Locate the cell with the specified text and output its [x, y] center coordinate. 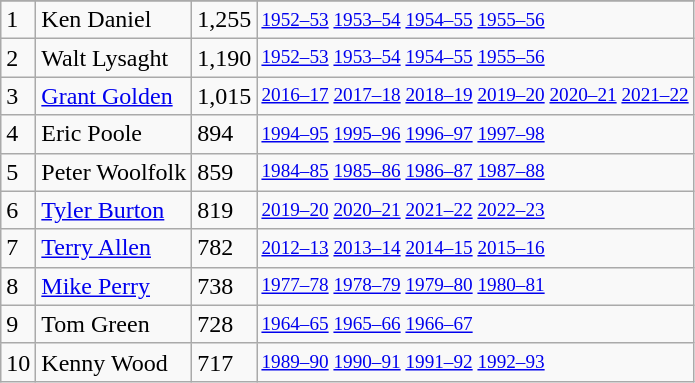
1,015 [224, 96]
5 [18, 172]
782 [224, 248]
728 [224, 324]
738 [224, 286]
Peter Woolfolk [114, 172]
Ken Daniel [114, 20]
6 [18, 210]
Walt Lysaght [114, 58]
1977–78 1978–79 1979–80 1980–81 [475, 286]
Kenny Wood [114, 362]
7 [18, 248]
Mike Perry [114, 286]
894 [224, 134]
1,255 [224, 20]
2016–17 2017–18 2018–19 2019–20 2020–21 2021–22 [475, 96]
819 [224, 210]
1994–95 1995–96 1996–97 1997–98 [475, 134]
Terry Allen [114, 248]
Tom Green [114, 324]
Tyler Burton [114, 210]
1989–90 1990–91 1991–92 1992–93 [475, 362]
Eric Poole [114, 134]
2012–13 2013–14 2014–15 2015–16 [475, 248]
2 [18, 58]
1 [18, 20]
9 [18, 324]
859 [224, 172]
1984–85 1985–86 1986–87 1987–88 [475, 172]
2019–20 2020–21 2021–22 2022–23 [475, 210]
1964–65 1965–66 1966–67 [475, 324]
8 [18, 286]
1,190 [224, 58]
717 [224, 362]
3 [18, 96]
Grant Golden [114, 96]
10 [18, 362]
4 [18, 134]
